For the text-containing cell, return its midpoint in (X, Y) coordinate format. 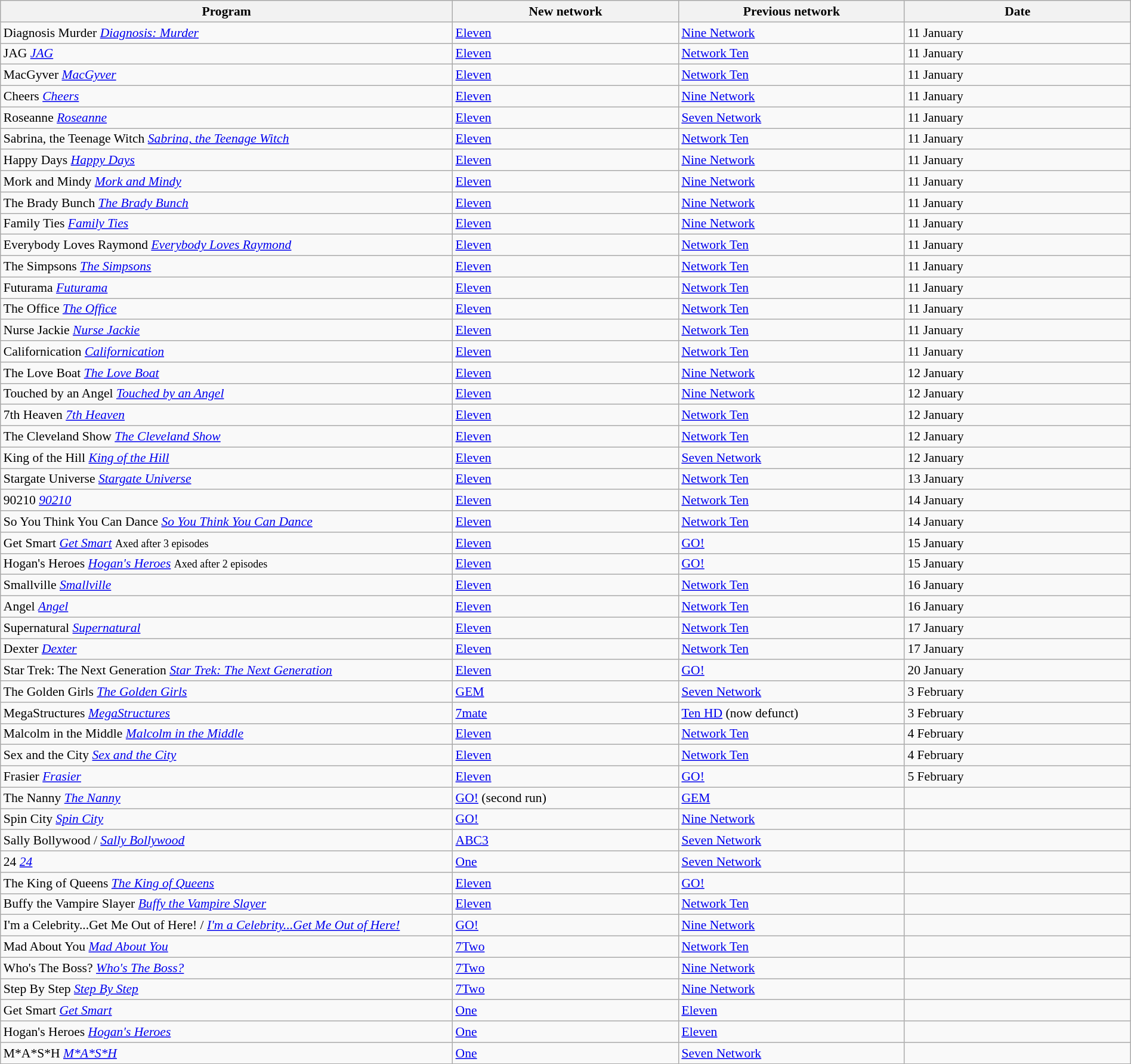
Supernatural Supernatural (227, 628)
Family Ties Family Ties (227, 224)
So You Think You Can Dance So You Think You Can Dance (227, 522)
Sex and the City Sex and the City (227, 755)
MacGyver MacGyver (227, 75)
7th Heaven 7th Heaven (227, 415)
Mork and Mindy Mork and Mindy (227, 181)
24 24 (227, 862)
ABC3 (565, 841)
Touched by an Angel Touched by an Angel (227, 394)
20 January (1018, 671)
Sabrina, the Teenage Witch Sabrina, the Teenage Witch (227, 139)
Diagnosis Murder Diagnosis: Murder (227, 33)
New network (565, 11)
Dexter Dexter (227, 649)
The Golden Girls The Golden Girls (227, 692)
Cheers Cheers (227, 97)
Everybody Loves Raymond Everybody Loves Raymond (227, 245)
King of the Hill King of the Hill (227, 458)
Nurse Jackie Nurse Jackie (227, 331)
Who's The Boss? Who's The Boss? (227, 968)
Sally Bollywood / Sally Bollywood (227, 841)
Malcolm in the Middle Malcolm in the Middle (227, 734)
I'm a Celebrity...Get Me Out of Here! / I'm a Celebrity...Get Me Out of Here! (227, 926)
GO! (second run) (565, 798)
Stargate Universe Stargate Universe (227, 479)
The King of Queens The King of Queens (227, 883)
The Simpsons The Simpsons (227, 267)
MegaStructures MegaStructures (227, 713)
Buffy the Vampire Slayer Buffy the Vampire Slayer (227, 904)
The Nanny The Nanny (227, 798)
5 February (1018, 777)
M*A*S*H M*A*S*H (227, 1053)
Program (227, 11)
Previous network (791, 11)
90210 90210 (227, 501)
The Love Boat The Love Boat (227, 373)
Happy Days Happy Days (227, 161)
Smallville Smallville (227, 585)
The Cleveland Show The Cleveland Show (227, 437)
Ten HD (now defunct) (791, 713)
Frasier Frasier (227, 777)
Spin City Spin City (227, 819)
Get Smart Get Smart (227, 1011)
Hogan's Heroes Hogan's Heroes Axed after 2 episodes (227, 564)
Get Smart Get Smart Axed after 3 episodes (227, 543)
Hogan's Heroes Hogan's Heroes (227, 1032)
Date (1018, 11)
7mate (565, 713)
JAG JAG (227, 54)
Californication Californication (227, 351)
Roseanne Roseanne (227, 118)
Step By Step Step By Step (227, 989)
The Brady Bunch The Brady Bunch (227, 203)
Mad About You Mad About You (227, 947)
Futurama Futurama (227, 288)
Angel Angel (227, 607)
Star Trek: The Next Generation Star Trek: The Next Generation (227, 671)
13 January (1018, 479)
The Office The Office (227, 309)
